Locate the cell with the specified text and output its [x, y] center coordinate. 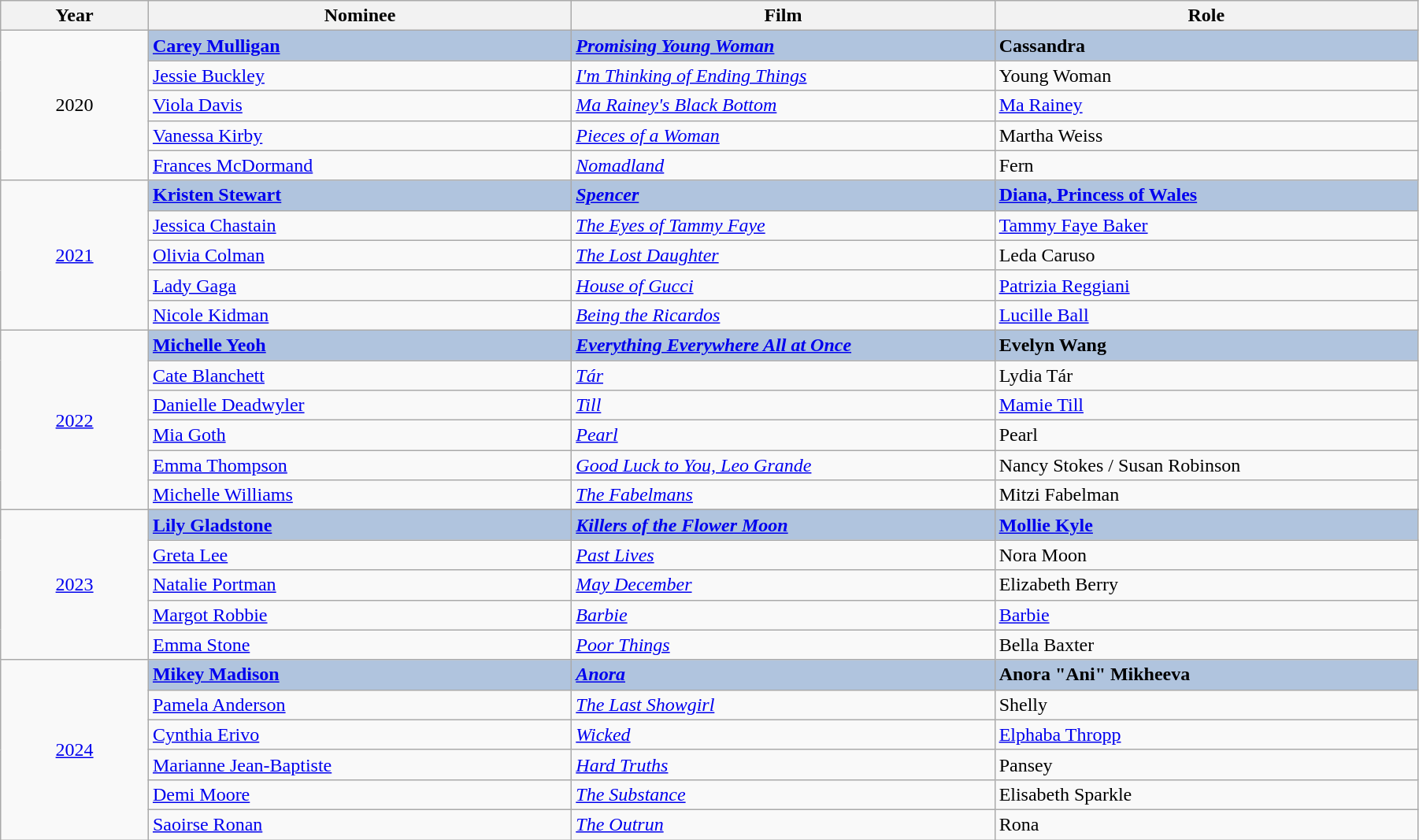
Pieces of a Woman [783, 135]
Viola Davis [359, 105]
Wicked [783, 735]
Olivia Colman [359, 255]
Film [783, 16]
Mia Goth [359, 435]
Nominee [359, 16]
Year [75, 16]
Till [783, 405]
2023 [75, 585]
Nora Moon [1206, 555]
Ma Rainey's Black Bottom [783, 105]
Greta Lee [359, 555]
Elphaba Thropp [1206, 735]
Lady Gaga [359, 285]
Patrizia Reggiani [1206, 285]
Pamela Anderson [359, 705]
Nomadland [783, 165]
Anora "Ani" Mikheeva [1206, 675]
Tár [783, 376]
Margot Robbie [359, 615]
Tammy Faye Baker [1206, 225]
Martha Weiss [1206, 135]
Carey Mulligan [359, 46]
Shelly [1206, 705]
Demi Moore [359, 794]
The Lost Daughter [783, 255]
2021 [75, 255]
Mikey Madison [359, 675]
Spencer [783, 195]
Michelle Williams [359, 495]
Cate Blanchett [359, 376]
Saoirse Ronan [359, 824]
Nancy Stokes / Susan Robinson [1206, 465]
Promising Young Woman [783, 46]
Cassandra [1206, 46]
Michelle Yeoh [359, 345]
Mollie Kyle [1206, 525]
Pansey [1206, 764]
Frances McDormand [359, 165]
Being the Ricardos [783, 315]
Nicole Kidman [359, 315]
Cynthia Erivo [359, 735]
Everything Everywhere All at Once [783, 345]
Rona [1206, 824]
Emma Thompson [359, 465]
Lucille Ball [1206, 315]
Mamie Till [1206, 405]
Elisabeth Sparkle [1206, 794]
Marianne Jean-Baptiste [359, 764]
Ma Rainey [1206, 105]
House of Gucci [783, 285]
Fern [1206, 165]
The Fabelmans [783, 495]
Bella Baxter [1206, 645]
Leda Caruso [1206, 255]
Lily Gladstone [359, 525]
Anora [783, 675]
Emma Stone [359, 645]
The Last Showgirl [783, 705]
Evelyn Wang [1206, 345]
Hard Truths [783, 764]
The Eyes of Tammy Faye [783, 225]
2022 [75, 420]
Good Luck to You, Leo Grande [783, 465]
Past Lives [783, 555]
2020 [75, 105]
I'm Thinking of Ending Things [783, 76]
Young Woman [1206, 76]
Mitzi Fabelman [1206, 495]
Poor Things [783, 645]
Lydia Tár [1206, 376]
2024 [75, 749]
Danielle Deadwyler [359, 405]
The Outrun [783, 824]
Role [1206, 16]
Natalie Portman [359, 585]
The Substance [783, 794]
Elizabeth Berry [1206, 585]
Killers of the Flower Moon [783, 525]
Kristen Stewart [359, 195]
May December [783, 585]
Vanessa Kirby [359, 135]
Jessie Buckley [359, 76]
Jessica Chastain [359, 225]
Diana, Princess of Wales [1206, 195]
